Identify which cell holds the provided text, then report its [X, Y] central coordinate. 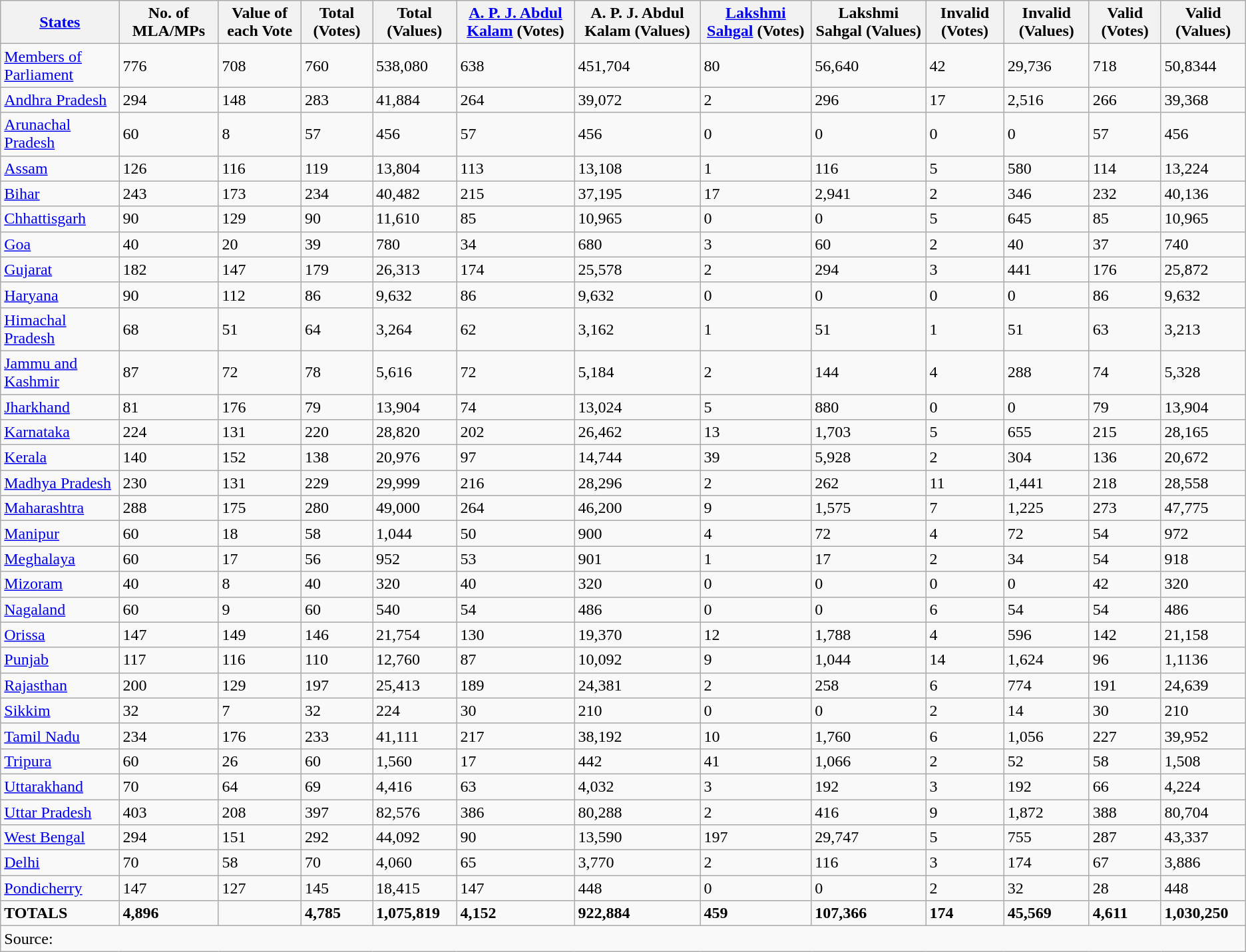
Orissa [60, 635]
41,111 [415, 736]
1,1136 [1203, 660]
39,368 [1203, 100]
200 [169, 685]
Invalid (Values) [1046, 23]
4,611 [1125, 913]
538,080 [415, 65]
5,928 [869, 458]
56,640 [869, 65]
Members of Parliament [60, 65]
4,416 [415, 786]
States [60, 23]
173 [260, 194]
46,200 [638, 508]
Madhya Pradesh [60, 483]
152 [260, 458]
Total (Values) [415, 23]
TOTALS [60, 913]
Valid (Votes) [1125, 23]
2,941 [869, 194]
1,056 [1046, 736]
29,747 [869, 838]
182 [169, 269]
280 [337, 508]
Jharkhand [60, 406]
346 [1046, 194]
13 [756, 432]
65 [515, 863]
230 [169, 483]
37 [1125, 244]
3,213 [1203, 329]
18,415 [415, 888]
233 [337, 736]
1,441 [1046, 483]
13,108 [638, 168]
39,952 [1203, 736]
140 [169, 458]
304 [1046, 458]
39,072 [638, 100]
596 [1046, 635]
3,886 [1203, 863]
680 [638, 244]
952 [415, 559]
145 [337, 888]
Jammu and Kashmir [60, 373]
442 [638, 761]
179 [337, 269]
11 [965, 483]
900 [638, 534]
5,328 [1203, 373]
80 [756, 65]
1,066 [869, 761]
Invalid (Votes) [965, 23]
5,184 [638, 373]
82,576 [415, 812]
227 [1125, 736]
142 [1125, 635]
1,624 [1046, 660]
26,313 [415, 269]
540 [415, 609]
West Bengal [60, 838]
655 [1046, 432]
Meghalaya [60, 559]
1,760 [869, 736]
No. of MLA/MPs [169, 23]
1,508 [1203, 761]
44,092 [415, 838]
262 [869, 483]
81 [169, 406]
28 [1125, 888]
80,288 [638, 812]
1,788 [869, 635]
A. P. J. Abdul Kalam (Values) [638, 23]
28,820 [415, 432]
918 [1203, 559]
292 [337, 838]
416 [869, 812]
901 [638, 559]
Source: [623, 939]
2,516 [1046, 100]
Punjab [60, 660]
972 [1203, 534]
441 [1046, 269]
718 [1125, 65]
4,785 [337, 913]
130 [515, 635]
117 [169, 660]
20 [260, 244]
Gujarat [60, 269]
26 [260, 761]
Bihar [60, 194]
10,092 [638, 660]
24,639 [1203, 685]
1,872 [1046, 812]
Delhi [60, 863]
43,337 [1203, 838]
Goa [60, 244]
258 [869, 685]
24,381 [638, 685]
126 [169, 168]
922,884 [638, 913]
Kerala [60, 458]
Chhattisgarh [60, 219]
10 [756, 736]
283 [337, 100]
38,192 [638, 736]
113 [515, 168]
149 [260, 635]
4,224 [1203, 786]
67 [1125, 863]
216 [515, 483]
127 [260, 888]
229 [337, 483]
29,736 [1046, 65]
40,482 [415, 194]
4,032 [638, 786]
A. P. J. Abdul Kalam (Votes) [515, 23]
397 [337, 812]
138 [337, 458]
220 [337, 432]
Arunachal Pradesh [60, 134]
273 [1125, 508]
645 [1046, 219]
Valid (Values) [1203, 23]
119 [337, 168]
Total (Votes) [337, 23]
Mizoram [60, 584]
202 [515, 432]
Pondicherry [60, 888]
41,884 [415, 100]
755 [1046, 838]
386 [515, 812]
13,590 [638, 838]
3,770 [638, 863]
Rajasthan [60, 685]
Haryana [60, 295]
28,165 [1203, 432]
78 [337, 373]
Assam [60, 168]
1,560 [415, 761]
68 [169, 329]
451,704 [638, 65]
1,225 [1046, 508]
217 [515, 736]
47,775 [1203, 508]
243 [169, 194]
Uttar Pradesh [60, 812]
11,610 [415, 219]
1,575 [869, 508]
1,703 [869, 432]
Manipur [60, 534]
136 [1125, 458]
Sikkim [60, 711]
Nagaland [60, 609]
Himachal Pradesh [60, 329]
3,162 [638, 329]
56 [337, 559]
110 [337, 660]
80,704 [1203, 812]
5,616 [415, 373]
Lakshmi Sahgal (Votes) [756, 23]
638 [515, 65]
21,158 [1203, 635]
148 [260, 100]
Tamil Nadu [60, 736]
708 [260, 65]
12 [756, 635]
Uttarakhand [60, 786]
69 [337, 786]
Andhra Pradesh [60, 100]
740 [1203, 244]
880 [869, 406]
776 [169, 65]
96 [1125, 660]
208 [260, 812]
13,024 [638, 406]
49,000 [415, 508]
112 [260, 295]
18 [260, 534]
26,462 [638, 432]
189 [515, 685]
580 [1046, 168]
41 [756, 761]
19,370 [638, 635]
459 [756, 913]
21,754 [415, 635]
114 [1125, 168]
20,672 [1203, 458]
4,152 [515, 913]
Karnataka [60, 432]
25,578 [638, 269]
66 [1125, 786]
388 [1125, 812]
50 [515, 534]
403 [169, 812]
151 [260, 838]
144 [869, 373]
Tripura [60, 761]
175 [260, 508]
14,744 [638, 458]
218 [1125, 483]
1,030,250 [1203, 913]
Maharashtra [60, 508]
232 [1125, 194]
50,8344 [1203, 65]
296 [869, 100]
Value of each Vote [260, 23]
4,060 [415, 863]
3,264 [415, 329]
13,804 [415, 168]
780 [415, 244]
13,224 [1203, 168]
97 [515, 458]
28,558 [1203, 483]
287 [1125, 838]
29,999 [415, 483]
40,136 [1203, 194]
4,896 [169, 913]
53 [515, 559]
62 [515, 329]
20,976 [415, 458]
774 [1046, 685]
25,413 [415, 685]
146 [337, 635]
45,569 [1046, 913]
191 [1125, 685]
Lakshmi Sahgal (Values) [869, 23]
266 [1125, 100]
12,760 [415, 660]
28,296 [638, 483]
37,195 [638, 194]
25,872 [1203, 269]
52 [1046, 761]
760 [337, 65]
1,075,819 [415, 913]
107,366 [869, 913]
